Find where the given text appears and provide that cell's center as (X, Y) coordinate. 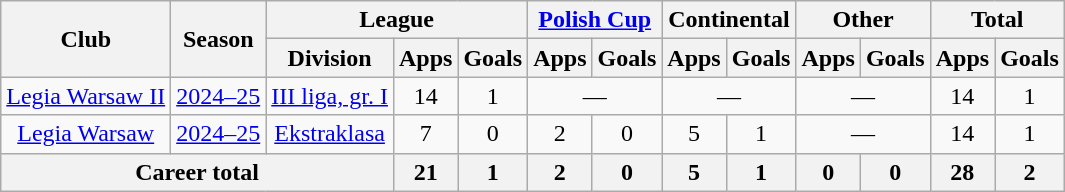
Total (997, 20)
Legia Warsaw II (86, 96)
III liga, gr. I (330, 96)
Career total (198, 172)
Club (86, 39)
Division (330, 58)
Season (218, 39)
28 (962, 172)
Polish Cup (595, 20)
Ekstraklasa (330, 134)
Legia Warsaw (86, 134)
Other (863, 20)
21 (425, 172)
7 (425, 134)
Continental (729, 20)
League (397, 20)
